Determine the [x, y] coordinate at the center of the cell enclosing the given text.  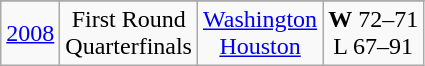
First RoundQuarterfinals [129, 34]
WashingtonHouston [260, 34]
W 72–71L 67–91 [374, 34]
2008 [30, 34]
